For the text-containing cell, return its midpoint in [X, Y] coordinate format. 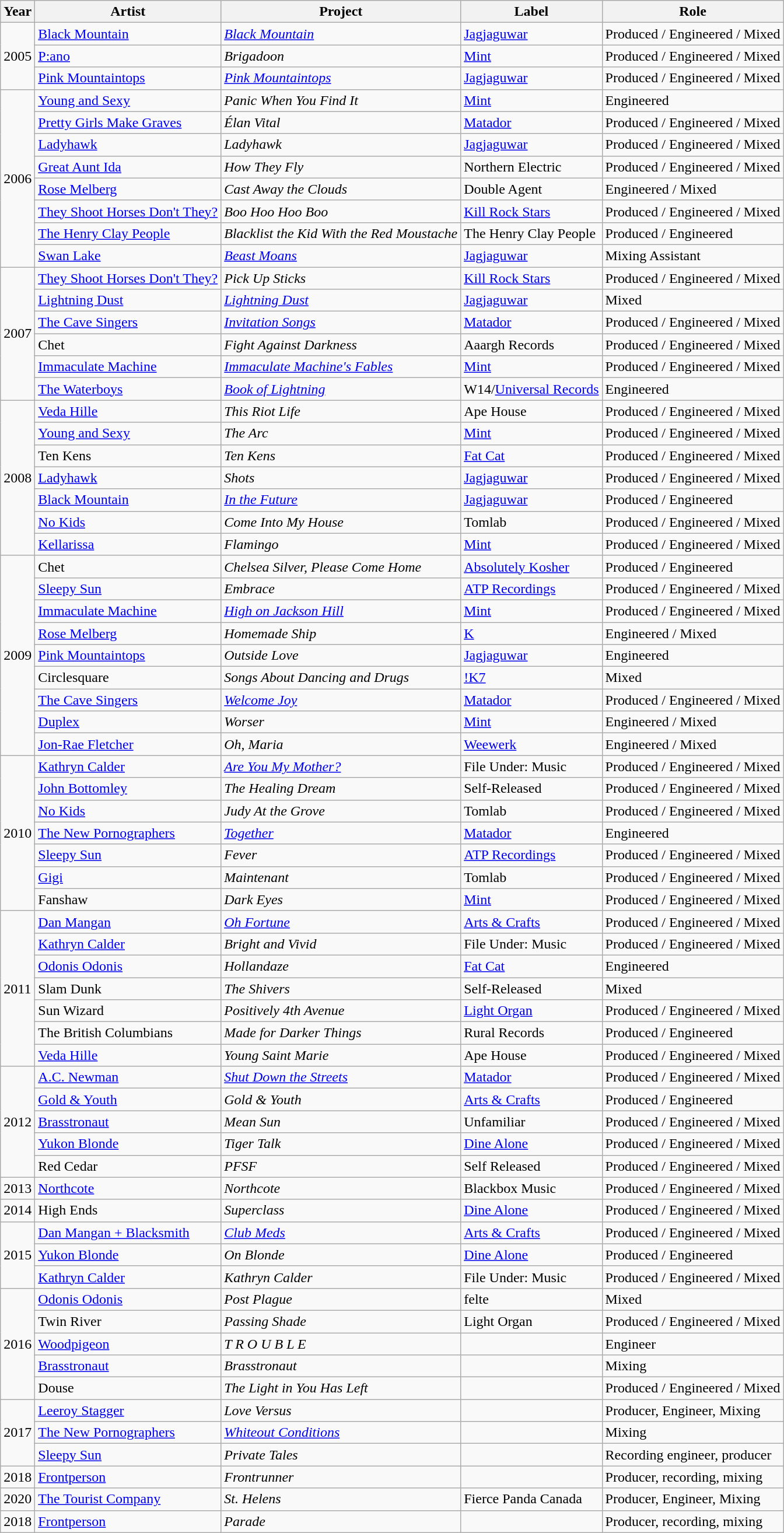
The British Columbians [128, 1033]
Weewerk [531, 744]
Woodpigeon [128, 1343]
Oh Fortune [341, 922]
2012 [17, 1122]
Maintenant [341, 877]
The Tourist Company [128, 1499]
2006 [17, 178]
Immaculate Machine's Fables [341, 367]
2013 [17, 1188]
Are You My Mother? [341, 766]
Beast Moans [341, 256]
Rural Records [531, 1033]
Blacklist the Kid With the Red Moustache [341, 233]
Red Cedar [128, 1166]
Invitation Songs [341, 323]
T R O U B L E [341, 1343]
Panic When You Find It [341, 100]
Douse [128, 1388]
Club Meds [341, 1233]
2017 [17, 1433]
Welcome Joy [341, 700]
2007 [17, 334]
How They Fly [341, 167]
Northern Electric [531, 167]
Passing Shade [341, 1321]
Leeroy Stagger [128, 1410]
Outside Love [341, 656]
Superclass [341, 1210]
Dan Mangan + Blacksmith [128, 1233]
Brigadoon [341, 56]
2008 [17, 478]
Judy At the Grove [341, 811]
2015 [17, 1255]
Label [531, 12]
John Bottomley [128, 789]
Bright and Vivid [341, 944]
Year [17, 12]
Chelsea Silver, Please Come Home [341, 566]
Flamingo [341, 544]
Together [341, 833]
Duplex [128, 722]
Twin River [128, 1321]
Artist [128, 12]
Whiteout Conditions [341, 1433]
2014 [17, 1210]
Engineer [693, 1343]
2020 [17, 1499]
Fierce Panda Canada [531, 1499]
Come Into My House [341, 522]
The Healing Dream [341, 789]
Dark Eyes [341, 900]
!K7 [531, 678]
Frontrunner [341, 1477]
Mean Sun [341, 1122]
Absolutely Kosher [531, 566]
Embrace [341, 589]
Gigi [128, 877]
Positively 4th Avenue [341, 1011]
PFSF [341, 1166]
The Light in You Has Left [341, 1388]
Pick Up Sticks [341, 278]
Élan Vital [341, 123]
Young Saint Marie [341, 1055]
A.C. Newman [128, 1077]
Made for Darker Things [341, 1033]
felte [531, 1299]
Aaargh Records [531, 345]
Unfamiliar [531, 1122]
High Ends [128, 1210]
The Shivers [341, 989]
2009 [17, 656]
Jon-Rae Fletcher [128, 744]
W14/Universal Records [531, 389]
Love Versus [341, 1410]
Oh, Maria [341, 744]
Songs About Dancing and Drugs [341, 678]
K [531, 633]
Role [693, 12]
Recording engineer, producer [693, 1455]
Shut Down the Streets [341, 1077]
2011 [17, 988]
2016 [17, 1343]
Tiger Talk [341, 1144]
Great Aunt Ida [128, 167]
Private Tales [341, 1455]
Parade [341, 1521]
This Riot Life [341, 411]
Mixing Assistant [693, 256]
Worser [341, 722]
Hollandaze [341, 966]
Homemade Ship [341, 633]
Project [341, 12]
Cast Away the Clouds [341, 189]
Fanshaw [128, 900]
Fever [341, 855]
P:ano [128, 56]
Boo Hoo Hoo Boo [341, 211]
High on Jackson Hill [341, 611]
The Arc [341, 433]
Fight Against Darkness [341, 345]
Double Agent [531, 189]
Post Plague [341, 1299]
In the Future [341, 500]
Swan Lake [128, 256]
Pretty Girls Make Graves [128, 123]
2010 [17, 833]
Kellarissa [128, 544]
Self Released [531, 1166]
Blackbox Music [531, 1188]
Dan Mangan [128, 922]
Slam Dunk [128, 989]
The Waterboys [128, 389]
Book of Lightning [341, 389]
2005 [17, 56]
Sun Wizard [128, 1011]
On Blonde [341, 1255]
Shots [341, 478]
Circlesquare [128, 678]
St. Helens [341, 1499]
